From the cell containing the given text, extract its center point as [x, y] coordinate. 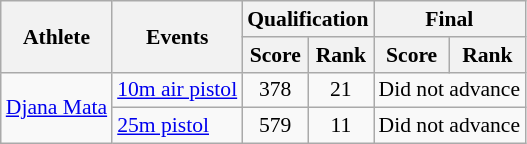
Events [177, 36]
21 [340, 90]
Athlete [56, 36]
Final [450, 19]
10m air pistol [177, 90]
11 [340, 126]
25m pistol [177, 126]
Qualification [308, 19]
Djana Mata [56, 108]
579 [275, 126]
378 [275, 90]
